Return (x, y) of the center of cell containing provided text 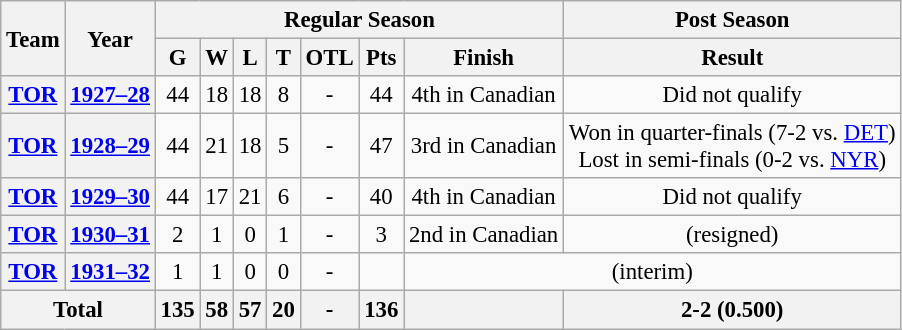
1928–29 (110, 146)
Post Season (732, 20)
2nd in Canadian (484, 235)
3 (382, 235)
2-2 (0.500) (732, 310)
Regular Season (359, 20)
(interim) (652, 273)
T (284, 58)
17 (216, 197)
47 (382, 146)
Result (732, 58)
1931–32 (110, 273)
3rd in Canadian (484, 146)
6 (284, 197)
L (250, 58)
8 (284, 95)
(resigned) (732, 235)
1929–30 (110, 197)
40 (382, 197)
W (216, 58)
1930–31 (110, 235)
G (178, 58)
1927–28 (110, 95)
136 (382, 310)
Finish (484, 58)
Year (110, 38)
Total (78, 310)
Pts (382, 58)
5 (284, 146)
58 (216, 310)
20 (284, 310)
2 (178, 235)
OTL (330, 58)
Team (33, 38)
Won in quarter-finals (7-2 vs. DET) Lost in semi-finals (0-2 vs. NYR) (732, 146)
135 (178, 310)
57 (250, 310)
